Provide the (x, y) coordinate of the cell's center where the given text is located.  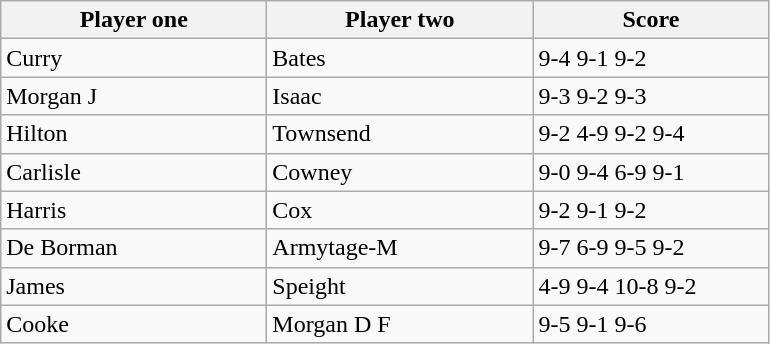
Armytage-M (400, 248)
Carlisle (134, 172)
Speight (400, 286)
Player one (134, 20)
De Borman (134, 248)
Cox (400, 210)
Score (651, 20)
4-9 9-4 10-8 9-2 (651, 286)
9-4 9-1 9-2 (651, 58)
Harris (134, 210)
Morgan J (134, 96)
Bates (400, 58)
Cowney (400, 172)
9-5 9-1 9-6 (651, 324)
9-2 4-9 9-2 9-4 (651, 134)
9-2 9-1 9-2 (651, 210)
Isaac (400, 96)
Cooke (134, 324)
Morgan D F (400, 324)
Player two (400, 20)
Curry (134, 58)
Townsend (400, 134)
9-3 9-2 9-3 (651, 96)
James (134, 286)
Hilton (134, 134)
9-7 6-9 9-5 9-2 (651, 248)
9-0 9-4 6-9 9-1 (651, 172)
